Capture the cell that displays the provided text and extract its (X, Y) central coordinate. 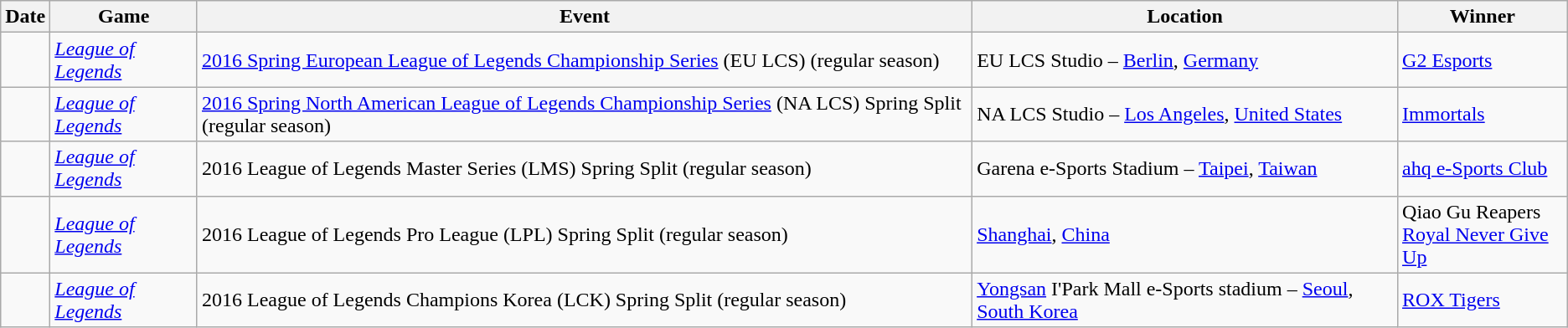
2016 Spring North American League of Legends Championship Series (NA LCS) Spring Split (regular season) (585, 114)
EU LCS Studio – Berlin, Germany (1185, 60)
Qiao Gu Reapers Royal Never Give Up (1483, 234)
2016 League of Legends Master Series (LMS) Spring Split (regular season) (585, 169)
Game (124, 17)
Winner (1483, 17)
G2 Esports (1483, 60)
Location (1185, 17)
Yongsan I'Park Mall e-Sports stadium – Seoul, South Korea (1185, 300)
2016 League of Legends Champions Korea (LCK) Spring Split (regular season) (585, 300)
2016 Spring European League of Legends Championship Series (EU LCS) (regular season) (585, 60)
Shanghai, China (1185, 234)
Date (25, 17)
ahq e-Sports Club (1483, 169)
Event (585, 17)
2016 League of Legends Pro League (LPL) Spring Split (regular season) (585, 234)
NA LCS Studio – Los Angeles, United States (1185, 114)
Immortals (1483, 114)
Garena e-Sports Stadium – Taipei, Taiwan (1185, 169)
ROX Tigers (1483, 300)
